Identify which cell holds the provided text, then report its (x, y) central coordinate. 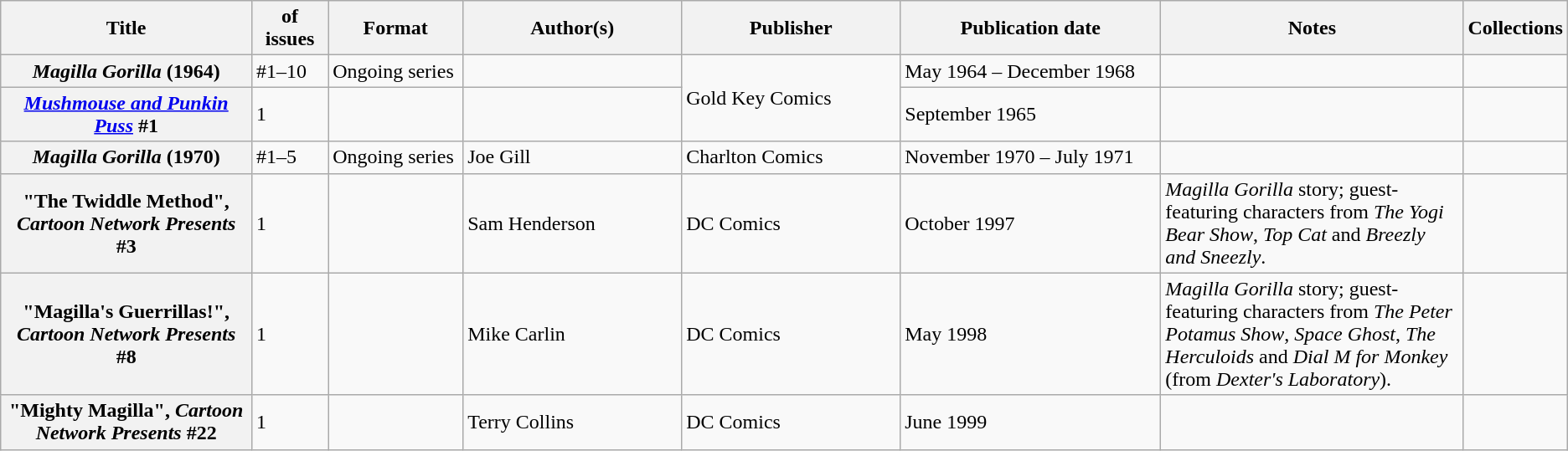
Publication date (1030, 28)
Magilla Gorilla (1964) (126, 71)
Format (395, 28)
Collections (1515, 28)
Magilla Gorilla (1970) (126, 157)
June 1999 (1030, 422)
Mushmouse and Punkin Puss #1 (126, 114)
Joe Gill (573, 157)
Charlton Comics (791, 157)
November 1970 – July 1971 (1030, 157)
Title (126, 28)
Notes (1312, 28)
Terry Collins (573, 422)
May 1964 – December 1968 (1030, 71)
#1–5 (290, 157)
October 1997 (1030, 223)
Publisher (791, 28)
September 1965 (1030, 114)
"Mighty Magilla", Cartoon Network Presents #22 (126, 422)
"Magilla's Guerrillas!", Cartoon Network Presents #8 (126, 334)
Author(s) (573, 28)
of issues (290, 28)
Mike Carlin (573, 334)
Sam Henderson (573, 223)
"The Twiddle Method", Cartoon Network Presents #3 (126, 223)
Gold Key Comics (791, 99)
Magilla Gorilla story; guest-featuring characters from The Yogi Bear Show, Top Cat and Breezly and Sneezly. (1312, 223)
#1–10 (290, 71)
May 1998 (1030, 334)
